Find where the given text appears and provide that cell's center as [x, y] coordinate. 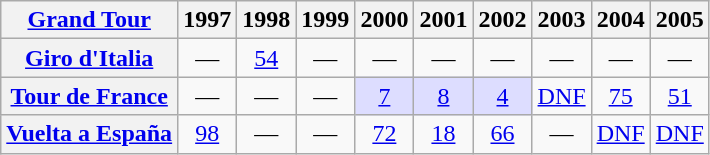
2005 [680, 20]
1998 [266, 20]
54 [266, 58]
2000 [384, 20]
2004 [620, 20]
2001 [444, 20]
75 [620, 96]
98 [208, 134]
Vuelta a España [90, 134]
4 [502, 96]
18 [444, 134]
Giro d'Italia [90, 58]
72 [384, 134]
Tour de France [90, 96]
51 [680, 96]
7 [384, 96]
8 [444, 96]
Grand Tour [90, 20]
2003 [562, 20]
2002 [502, 20]
1999 [326, 20]
1997 [208, 20]
66 [502, 134]
